For the text-containing cell, return its midpoint in [x, y] coordinate format. 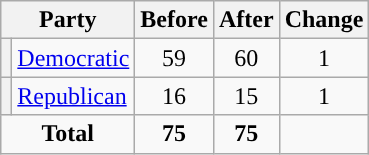
60 [246, 58]
15 [246, 96]
59 [174, 58]
16 [174, 96]
Change [324, 20]
Democratic [74, 58]
Before [174, 20]
After [246, 20]
Party [68, 20]
Total [68, 134]
Republican [74, 96]
